Determine the (x, y) coordinate at the center of the cell enclosing the given text.  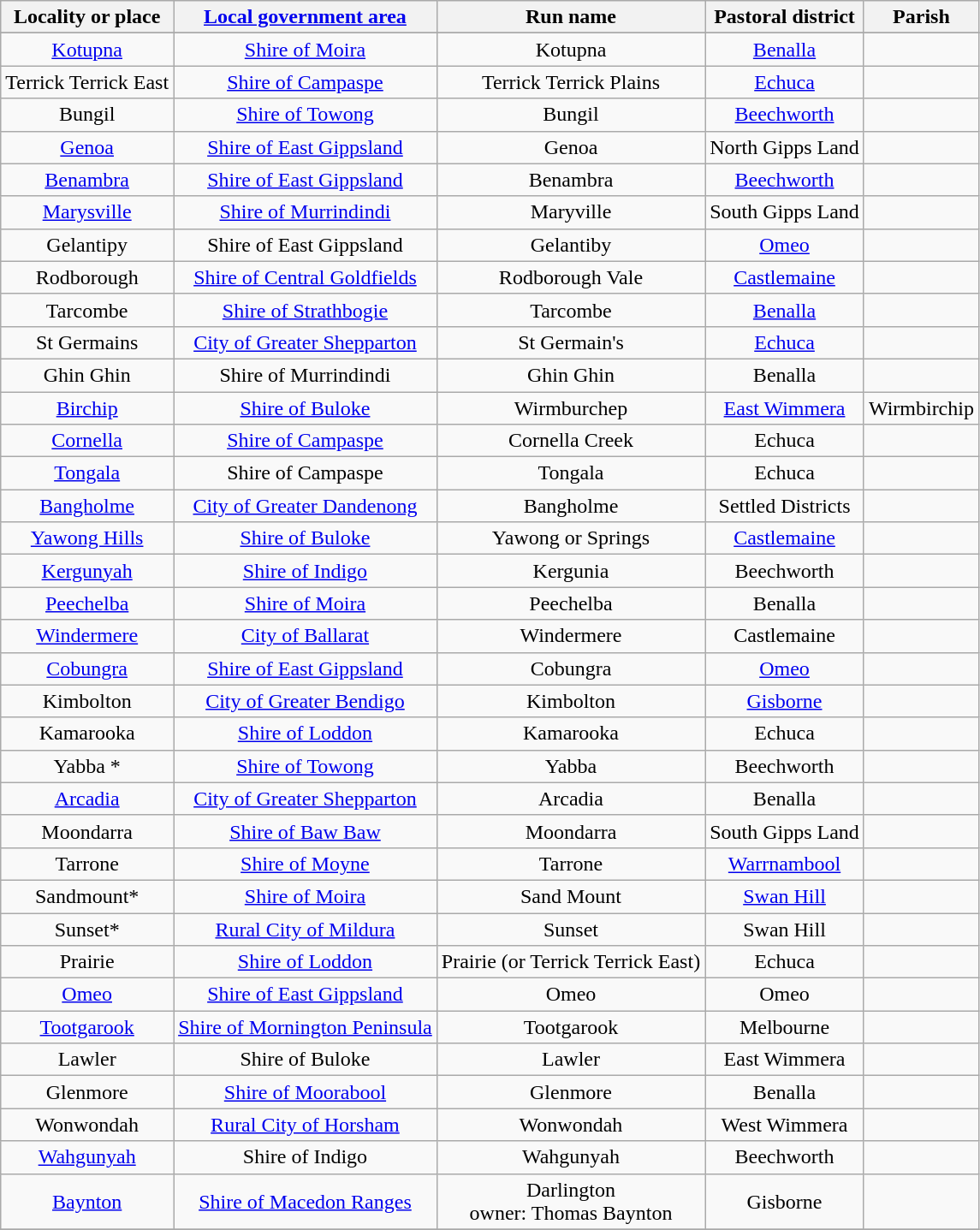
Parish (921, 17)
Sand Mount (570, 896)
Gelantipy (87, 245)
Kergunyah (87, 571)
Shire of Moyne (306, 864)
Shire of Moorabool (306, 1092)
Kergunia (570, 571)
Maryville (570, 212)
Prairie (87, 962)
Gelantiby (570, 245)
Wirmbirchip (921, 408)
Baynton (87, 1202)
Sandmount* (87, 896)
Locality or place (87, 17)
Run name (570, 17)
St Germain's (570, 342)
Cornella Creek (570, 441)
Sunset (570, 929)
Pastoral district (785, 17)
Yabba (570, 766)
Shire of Mornington Peninsula (306, 1027)
Terrick Terrick Plains (570, 82)
Yawong Hills (87, 538)
Sunset* (87, 929)
Wirmburchep (570, 408)
West Wimmera (785, 1125)
Shire of Macedon Ranges (306, 1202)
Shire of Strathbogie (306, 310)
Prairie (or Terrick Terrick East) (570, 962)
City of Greater Bendigo (306, 701)
Rodborough Vale (570, 277)
Shire of Baw Baw (306, 831)
City of Ballarat (306, 636)
City of Greater Dandenong (306, 506)
Cornella (87, 441)
Warrnambool (785, 864)
Terrick Terrick East (87, 82)
Darlingtonowner: Thomas Baynton (570, 1202)
Birchip (87, 408)
Local government area (306, 17)
Rodborough (87, 277)
Melbourne (785, 1027)
Marysville (87, 212)
Yawong or Springs (570, 538)
Rural City of Horsham (306, 1125)
St Germains (87, 342)
Shire of Central Goldfields (306, 277)
North Gipps Land (785, 147)
Rural City of Mildura (306, 929)
Yabba * (87, 766)
Settled Districts (785, 506)
